Identify which cell holds the provided text, then report its [x, y] central coordinate. 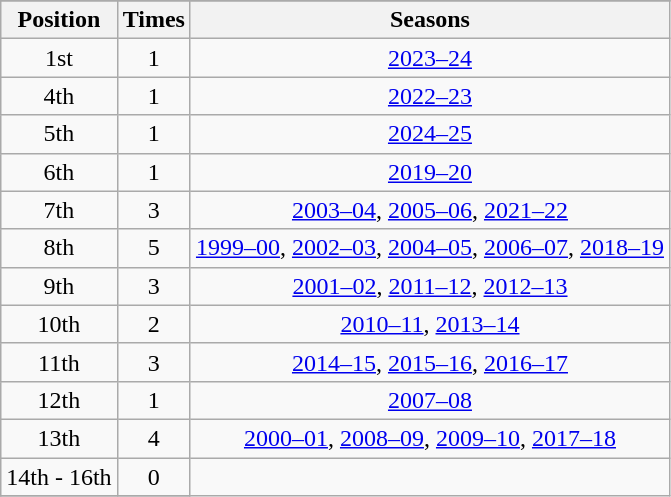
12th [59, 400]
10th [59, 324]
Times [154, 20]
5 [154, 248]
2010–11, 2013–14 [430, 324]
9th [59, 286]
7th [59, 210]
4 [154, 438]
2 [154, 324]
Seasons [430, 20]
2022–23 [430, 96]
8th [59, 248]
6th [59, 172]
2001–02, 2011–12, 2012–13 [430, 286]
2003–04, 2005–06, 2021–22 [430, 210]
2023–24 [430, 58]
13th [59, 438]
0 [154, 477]
1999–00, 2002–03, 2004–05, 2006–07, 2018–19 [430, 248]
2014–15, 2015–16, 2016–17 [430, 362]
Position [59, 20]
2007–08 [430, 400]
2019–20 [430, 172]
2000–01, 2008–09, 2009–10, 2017–18 [430, 438]
4th [59, 96]
14th - 16th [59, 477]
5th [59, 134]
1st [59, 58]
2024–25 [430, 134]
11th [59, 362]
